From the cell containing the given text, extract its center point as (X, Y) coordinate. 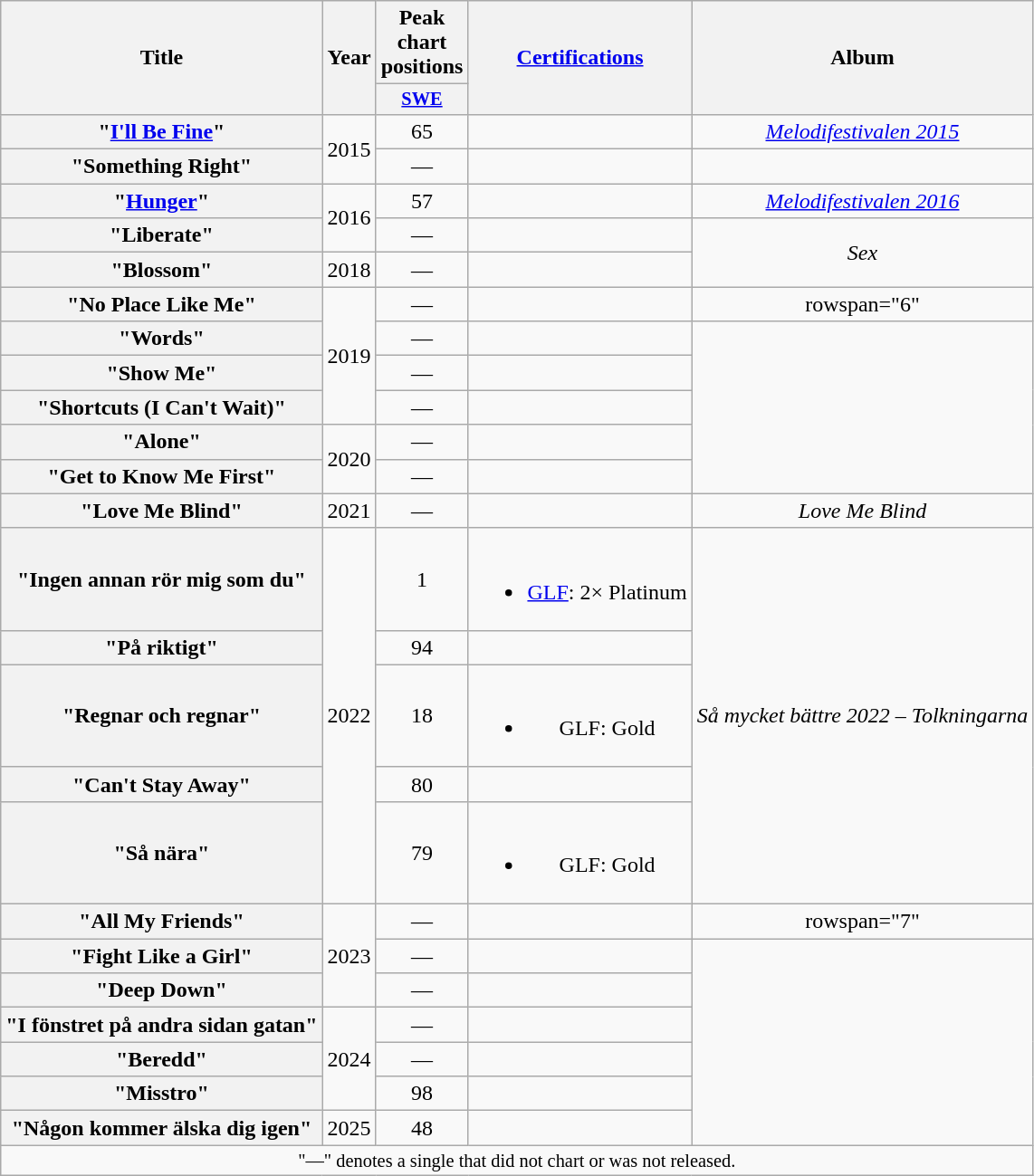
Peak chart positions (422, 43)
"Fight Like a Girl" (161, 956)
GLF: 2× Platinum (579, 579)
2021 (349, 511)
65 (422, 131)
Melodifestivalen 2016 (862, 201)
2015 (349, 148)
"Deep Down" (161, 990)
79 (422, 853)
"Regnar och regnar" (161, 715)
"Beredd" (161, 1059)
Title (161, 58)
18 (422, 715)
Certifications (579, 58)
2018 (349, 270)
"Get to Know Me First" (161, 476)
"Ingen annan rör mig som du" (161, 579)
2025 (349, 1128)
94 (422, 647)
Album (862, 58)
"Love Me Blind" (161, 511)
"Show Me" (161, 373)
"No Place Like Me" (161, 304)
"Blossom" (161, 270)
Melodifestivalen 2015 (862, 131)
2019 (349, 356)
"I fönstret på andra sidan gatan" (161, 1025)
2024 (349, 1059)
"Can't Stay Away" (161, 784)
"I'll Be Fine" (161, 131)
"Så nära" (161, 853)
2020 (349, 459)
rowspan="6" (862, 304)
"—" denotes a single that did not chart or was not released. (517, 1161)
Love Me Blind (862, 511)
2022 (349, 715)
"Någon kommer älska dig igen" (161, 1128)
48 (422, 1128)
57 (422, 201)
Year (349, 58)
80 (422, 784)
"Words" (161, 339)
"Hunger" (161, 201)
"Something Right" (161, 167)
2016 (349, 218)
2023 (349, 956)
1 (422, 579)
98 (422, 1094)
"Shortcuts (I Can't Wait)" (161, 407)
"Alone" (161, 442)
"All My Friends" (161, 922)
SWE (422, 100)
Sex (862, 253)
"Misstro" (161, 1094)
Så mycket bättre 2022 – Tolkningarna (862, 715)
"Liberate" (161, 235)
rowspan="7" (862, 922)
"På riktigt" (161, 647)
